Provide the [X, Y] coordinate of the cell's center where the given text is located.  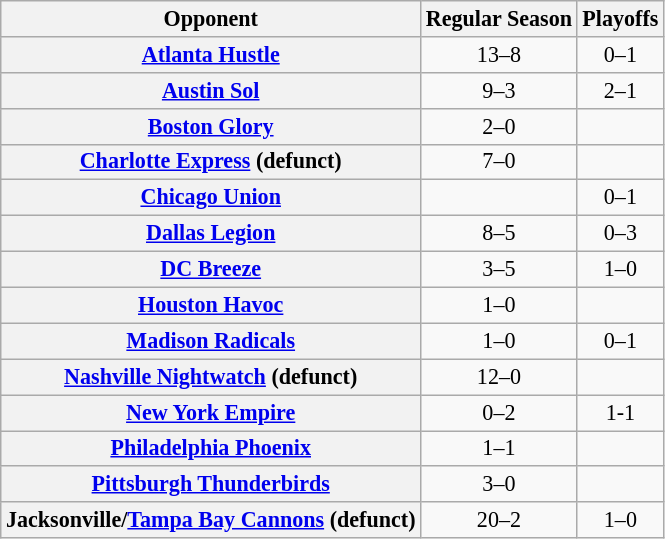
Philadelphia Phoenix [211, 448]
3–5 [500, 269]
0–2 [500, 412]
1-1 [620, 412]
7–0 [500, 162]
20–2 [500, 520]
Regular Season [500, 18]
Austin Sol [211, 90]
Opponent [211, 18]
12–0 [500, 377]
2–0 [500, 126]
Dallas Legion [211, 233]
Charlotte Express (defunct) [211, 162]
Chicago Union [211, 198]
Pittsburgh Thunderbirds [211, 484]
DC Breeze [211, 269]
Boston Glory [211, 126]
Madison Radicals [211, 341]
0–3 [620, 233]
Playoffs [620, 18]
2–1 [620, 90]
13–8 [500, 54]
Atlanta Hustle [211, 54]
Houston Havoc [211, 305]
Jacksonville/Tampa Bay Cannons (defunct) [211, 520]
1–1 [500, 448]
Nashville Nightwatch (defunct) [211, 377]
9–3 [500, 90]
3–0 [500, 484]
8–5 [500, 233]
New York Empire [211, 412]
